Determine the (X, Y) coordinate at the center of the cell enclosing the given text.  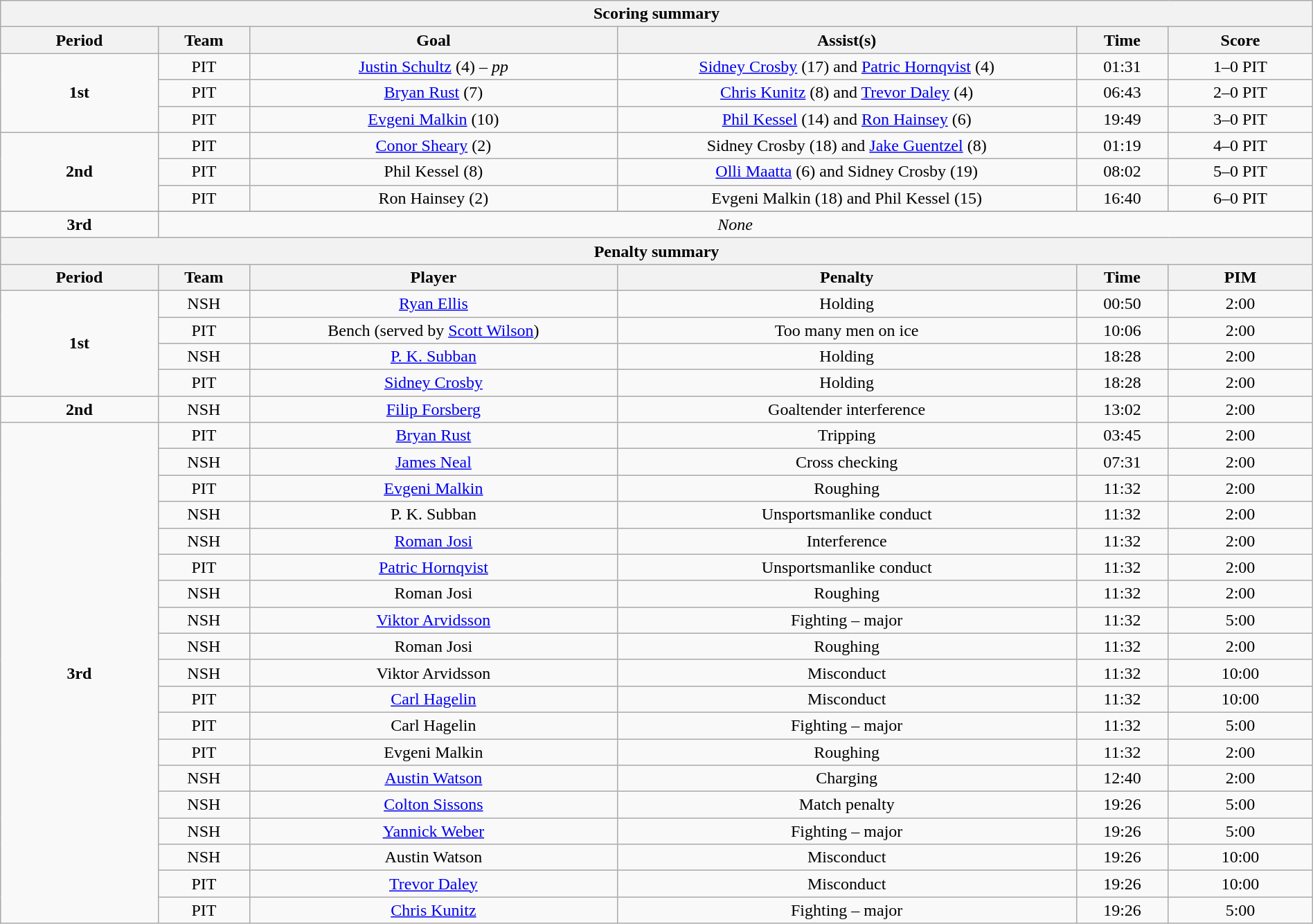
Charging (846, 779)
PIM (1240, 277)
Bryan Rust (434, 436)
10:06 (1122, 330)
Bench (served by Scott Wilson) (434, 330)
Goal (434, 40)
Phil Kessel (14) and Ron Hainsey (6) (846, 119)
Assist(s) (846, 40)
16:40 (1122, 198)
Penalty summary (656, 251)
08:02 (1122, 172)
19:49 (1122, 119)
Ryan Ellis (434, 303)
12:40 (1122, 779)
Trevor Daley (434, 884)
Match penalty (846, 805)
Goaltender interference (846, 409)
13:02 (1122, 409)
3–0 PIT (1240, 119)
Penalty (846, 277)
Bryan Rust (7) (434, 93)
Filip Forsberg (434, 409)
06:43 (1122, 93)
Too many men on ice (846, 330)
03:45 (1122, 436)
Colton Sissons (434, 805)
Scoring summary (656, 14)
James Neal (434, 462)
Sidney Crosby (434, 383)
Patric Hornqvist (434, 567)
Yannick Weber (434, 831)
Chris Kunitz (434, 910)
07:31 (1122, 462)
Score (1240, 40)
01:31 (1122, 66)
Sidney Crosby (17) and Patric Hornqvist (4) (846, 66)
None (735, 224)
Sidney Crosby (18) and Jake Guentzel (8) (846, 145)
Ron Hainsey (2) (434, 198)
00:50 (1122, 303)
01:19 (1122, 145)
6–0 PIT (1240, 198)
Interference (846, 541)
Evgeni Malkin (10) (434, 119)
2–0 PIT (1240, 93)
Tripping (846, 436)
4–0 PIT (1240, 145)
Chris Kunitz (8) and Trevor Daley (4) (846, 93)
1–0 PIT (1240, 66)
Conor Sheary (2) (434, 145)
Cross checking (846, 462)
Player (434, 277)
5–0 PIT (1240, 172)
Justin Schultz (4) – pp (434, 66)
Phil Kessel (8) (434, 172)
Evgeni Malkin (18) and Phil Kessel (15) (846, 198)
Olli Maatta (6) and Sidney Crosby (19) (846, 172)
